Determine the (x, y) coordinate at the center of the cell enclosing the given text.  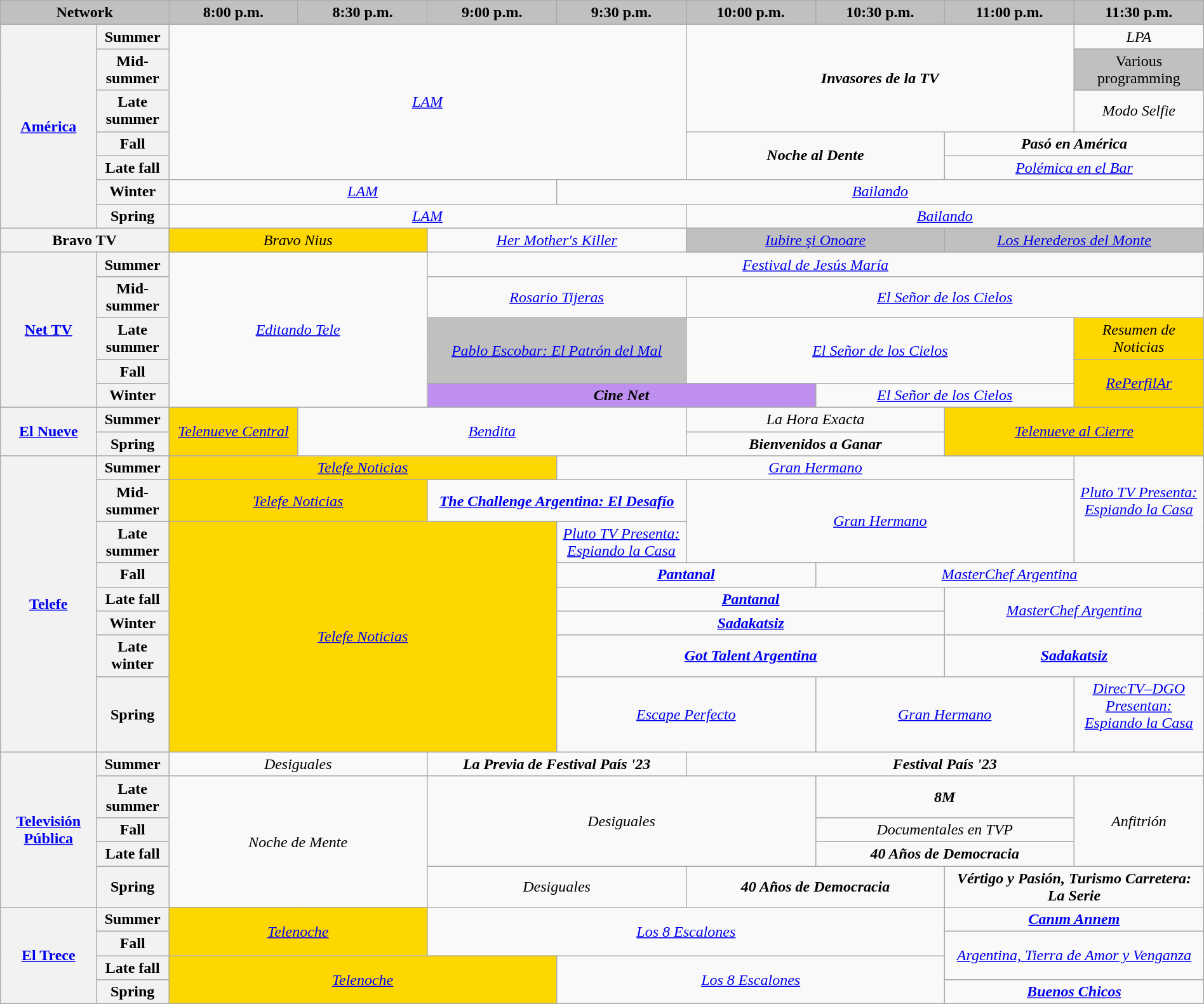
Her Mother's Killer (556, 240)
The Challenge Argentina: El Desafío (556, 500)
Argentina, Tierra de Amor y Venganza (1074, 956)
Iubire şi Onoare (815, 240)
11:00 p.m. (1010, 13)
Bienvenidos a Ganar (815, 444)
DirecTV–DGO Presentan: Espiando la Casa (1139, 714)
Rosario Tijeras (556, 297)
Various programming (1139, 70)
Bravo Nius (298, 240)
Noche al Dente (815, 156)
Net TV (48, 330)
9:00 p.m. (492, 13)
Pasó en América (1074, 144)
Resumen de Noticias (1139, 338)
La Previa de Festival País '23 (556, 764)
Los Herederos del Monte (1074, 240)
10:30 p.m. (880, 13)
Televisión Pública (48, 829)
Bendita (492, 432)
11:30 p.m. (1139, 13)
Telenueve al Cierre (1074, 432)
Escape Perfecto (686, 714)
Polémica en el Bar (1074, 168)
Festival País '23 (945, 764)
Invasores de la TV (880, 78)
El Nueve (48, 432)
9:30 p.m. (622, 13)
8M (945, 796)
Network (85, 13)
RePerfilAr (1139, 384)
Got Talent Argentina (751, 655)
10:00 p.m. (751, 13)
8:30 p.m. (363, 13)
Bravo TV (85, 240)
Documentales en TVP (945, 829)
8:00 p.m. (234, 13)
Canım Annem (1074, 920)
Pablo Escobar: El Patrón del Mal (556, 351)
LPA (1139, 37)
Noche de Mente (298, 841)
Modo Selfie (1139, 110)
Editando Tele (298, 330)
La Hora Exacta (815, 420)
Vértigo y Pasión, Turismo Carretera: La Serie (1074, 887)
El Trece (48, 956)
Anfitrión (1139, 820)
América (48, 126)
Festival de Jesús María (815, 264)
Late winter (133, 655)
Cine Net (621, 396)
Telefe (48, 604)
Buenos Chicos (1074, 992)
Telenueve Central (234, 432)
